Return the (X, Y) coordinate for the center point of the cell that contains the specified text.  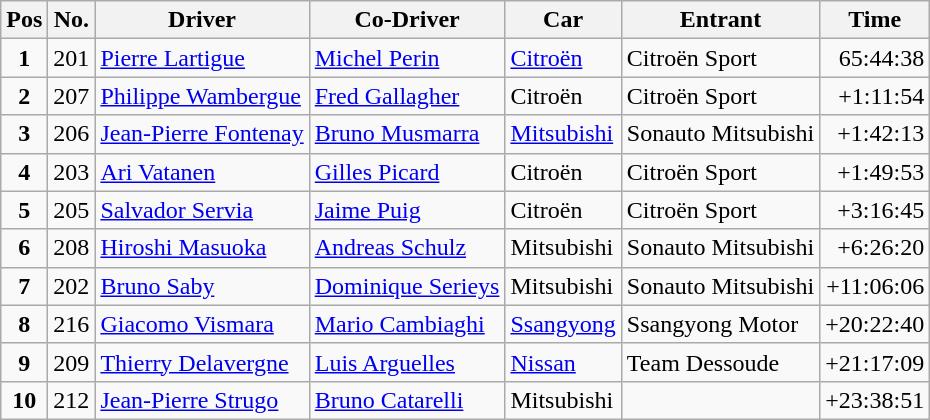
9 (24, 362)
Car (563, 20)
Pierre Lartigue (202, 58)
7 (24, 286)
4 (24, 172)
Gilles Picard (407, 172)
Ssangyong Motor (720, 324)
Ari Vatanen (202, 172)
Salvador Servia (202, 210)
+1:49:53 (875, 172)
203 (72, 172)
Pos (24, 20)
Time (875, 20)
Jean-Pierre Fontenay (202, 134)
208 (72, 248)
Luis Arguelles (407, 362)
+21:17:09 (875, 362)
Co-Driver (407, 20)
202 (72, 286)
Michel Perin (407, 58)
2 (24, 96)
Philippe Wambergue (202, 96)
216 (72, 324)
Mario Cambiaghi (407, 324)
+3:16:45 (875, 210)
Dominique Serieys (407, 286)
Bruno Musmarra (407, 134)
10 (24, 400)
Ssangyong (563, 324)
+20:22:40 (875, 324)
Giacomo Vismara (202, 324)
+6:26:20 (875, 248)
3 (24, 134)
6 (24, 248)
Driver (202, 20)
Jean-Pierre Strugo (202, 400)
209 (72, 362)
Thierry Delavergne (202, 362)
207 (72, 96)
65:44:38 (875, 58)
+1:42:13 (875, 134)
Hiroshi Masuoka (202, 248)
Andreas Schulz (407, 248)
5 (24, 210)
Nissan (563, 362)
Team Dessoude (720, 362)
Bruno Catarelli (407, 400)
201 (72, 58)
Fred Gallagher (407, 96)
Bruno Saby (202, 286)
206 (72, 134)
+23:38:51 (875, 400)
8 (24, 324)
212 (72, 400)
+1:11:54 (875, 96)
Entrant (720, 20)
205 (72, 210)
Jaime Puig (407, 210)
1 (24, 58)
+11:06:06 (875, 286)
No. (72, 20)
